Detect which cell encompasses the target text, then output its [x, y] center coordinate. 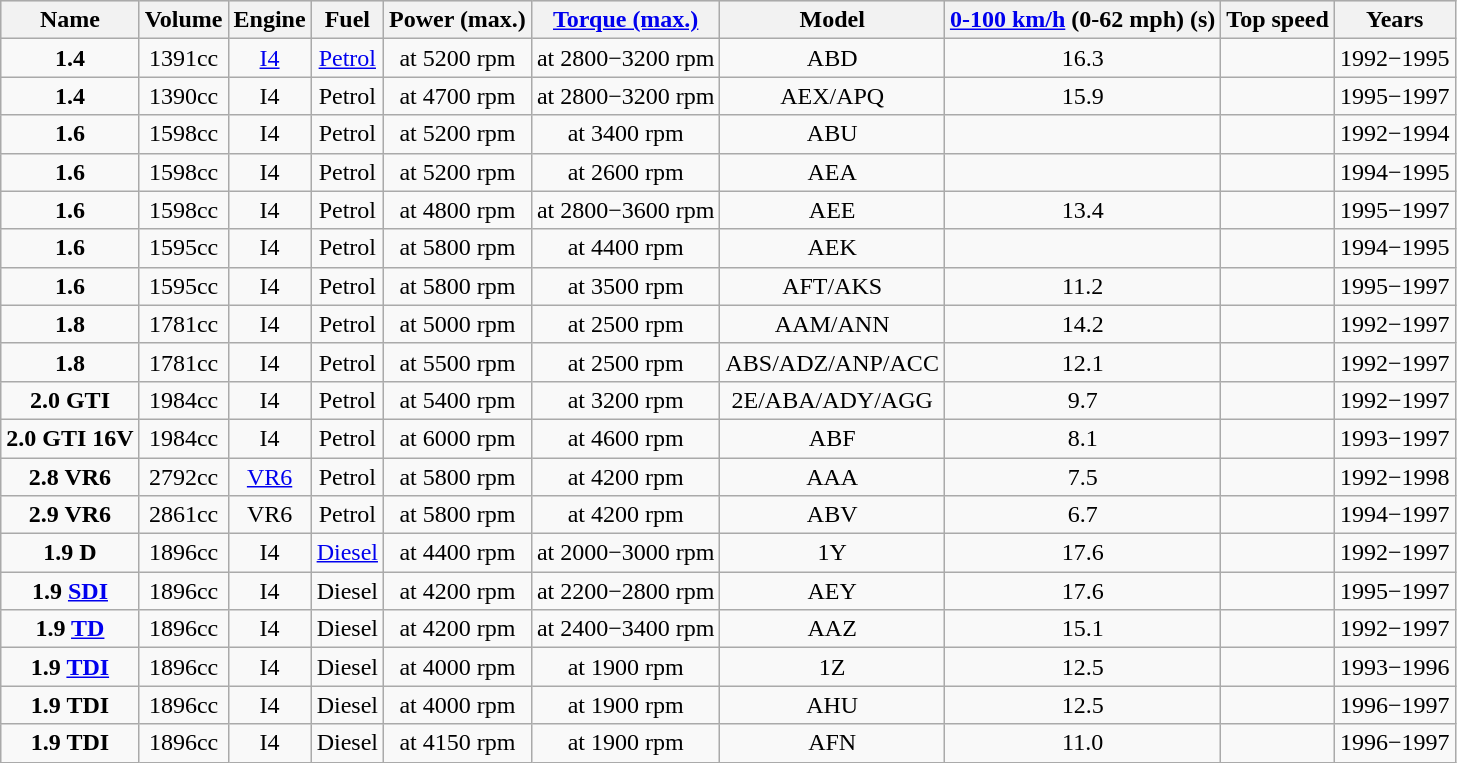
at 4600 rpm [626, 438]
1992−1994 [1394, 134]
Name [70, 20]
Engine [270, 20]
at 2800−3600 rpm [626, 210]
ABS/ADZ/ANP/ACC [832, 362]
at 6000 rpm [457, 438]
at 3500 rpm [626, 286]
at 4800 rpm [457, 210]
9.7 [1082, 400]
at 5500 rpm [457, 362]
Fuel [347, 20]
1992−1995 [1394, 58]
ABU [832, 134]
AHU [832, 705]
1391cc [184, 58]
2.0 GTI 16V [70, 438]
AEA [832, 172]
Years [1394, 20]
13.4 [1082, 210]
2.9 VR6 [70, 515]
15.1 [1082, 629]
Top speed [1278, 20]
at 3400 rpm [626, 134]
AEE [832, 210]
AAM/ANN [832, 324]
at 4150 rpm [457, 743]
ABD [832, 58]
14.2 [1082, 324]
6.7 [1082, 515]
1390cc [184, 96]
7.5 [1082, 477]
AAA [832, 477]
1Z [832, 667]
at 2000−3000 rpm [626, 553]
15.9 [1082, 96]
8.1 [1082, 438]
AEY [832, 591]
1Y [832, 553]
11.2 [1082, 286]
1994−1997 [1394, 515]
11.0 [1082, 743]
1.9 SDI [70, 591]
at 5000 rpm [457, 324]
2792cc [184, 477]
at 4700 rpm [457, 96]
1992−1998 [1394, 477]
AFN [832, 743]
16.3 [1082, 58]
0-100 km/h (0-62 mph) (s) [1082, 20]
Model [832, 20]
2.8 VR6 [70, 477]
AEK [832, 248]
ABV [832, 515]
2E/ABA/ADY/AGG [832, 400]
1.9 TD [70, 629]
at 2400−3400 rpm [626, 629]
1993−1996 [1394, 667]
Power (max.) [457, 20]
AAZ [832, 629]
2861cc [184, 515]
1993−1997 [1394, 438]
1.9 D [70, 553]
AEX/APQ [832, 96]
at 3200 rpm [626, 400]
at 2200−2800 rpm [626, 591]
AFT/AKS [832, 286]
at 2600 rpm [626, 172]
at 5400 rpm [457, 400]
12.1 [1082, 362]
2.0 GTI [70, 400]
ABF [832, 438]
Volume [184, 20]
Torque (max.) [626, 20]
